Extract the (X, Y) coordinate from the center of the cell holding the provided text.  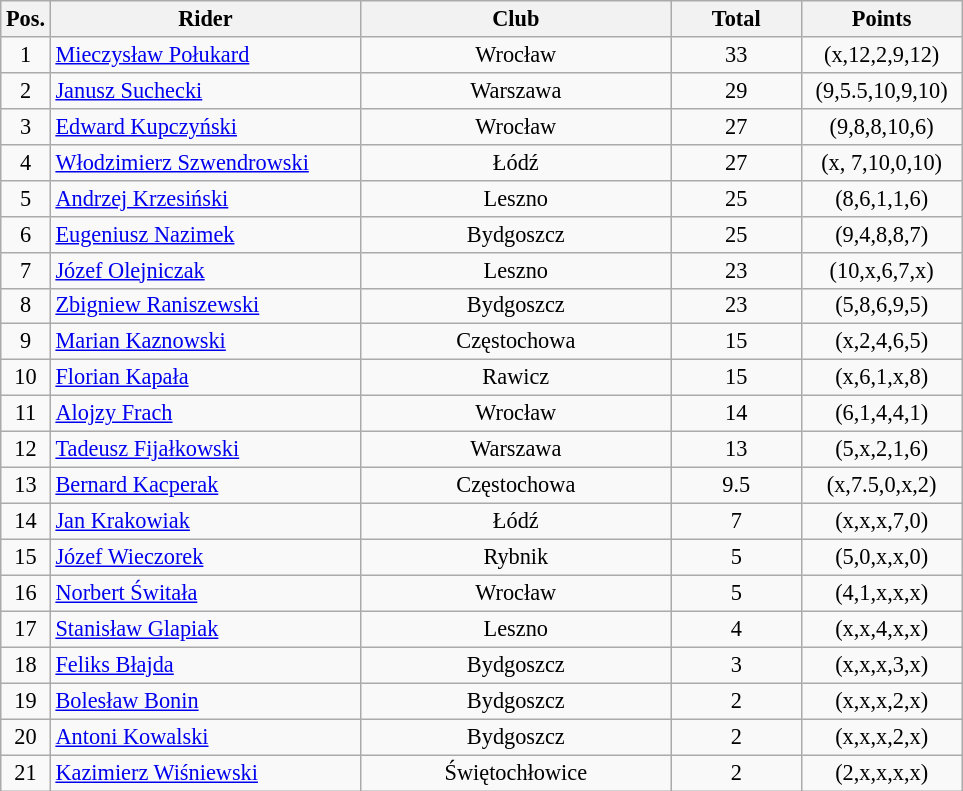
Mieczysław Połukard (205, 55)
Bolesław Bonin (205, 701)
Józef Wieczorek (205, 557)
29 (736, 90)
Rybnik (516, 557)
20 (26, 737)
6 (26, 234)
Janusz Suchecki (205, 90)
(x, 7,10,0,10) (881, 162)
Bernard Kacperak (205, 485)
(x,x,x,7,0) (881, 521)
Club (516, 19)
(4,1,x,x,x) (881, 593)
33 (736, 55)
Feliks Błajda (205, 665)
(5,x,2,1,6) (881, 450)
Józef Olejniczak (205, 270)
Rider (205, 19)
(x,7.5,0,x,2) (881, 485)
(6,1,4,4,1) (881, 414)
(5,8,6,9,5) (881, 306)
Stanisław Glapiak (205, 629)
Włodzimierz Szwendrowski (205, 162)
(x,2,4,6,5) (881, 342)
Świętochłowice (516, 773)
Zbigniew Raniszewski (205, 306)
(9,8,8,10,6) (881, 126)
Kazimierz Wiśniewski (205, 773)
(2,x,x,x,x) (881, 773)
Tadeusz Fijałkowski (205, 450)
17 (26, 629)
Pos. (26, 19)
11 (26, 414)
(x,x,4,x,x) (881, 629)
12 (26, 450)
(x,6,1,x,8) (881, 378)
Eugeniusz Nazimek (205, 234)
Points (881, 19)
10 (26, 378)
(x,x,x,3,x) (881, 665)
(x,12,2,9,12) (881, 55)
Total (736, 19)
Alojzy Frach (205, 414)
(5,0,x,x,0) (881, 557)
Rawicz (516, 378)
Antoni Kowalski (205, 737)
9 (26, 342)
8 (26, 306)
9.5 (736, 485)
Jan Krakowiak (205, 521)
19 (26, 701)
16 (26, 593)
1 (26, 55)
18 (26, 665)
(10,x,6,7,x) (881, 270)
(9,5.5,10,9,10) (881, 90)
(8,6,1,1,6) (881, 198)
Edward Kupczyński (205, 126)
Florian Kapała (205, 378)
Andrzej Krzesiński (205, 198)
Marian Kaznowski (205, 342)
(9,4,8,8,7) (881, 234)
21 (26, 773)
Norbert Świtała (205, 593)
